Provide the (X, Y) coordinate of the cell's center where the given text is located.  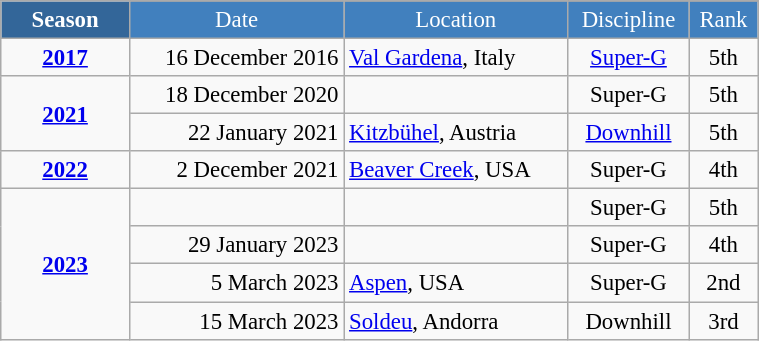
Aspen, USA (456, 283)
Location (456, 20)
2021 (66, 114)
16 December 2016 (236, 58)
3rd (723, 321)
22 January 2021 (236, 133)
Soldeu, Andorra (456, 321)
2022 (66, 170)
Season (66, 20)
2023 (66, 264)
Val Gardena, Italy (456, 58)
2017 (66, 58)
2 December 2021 (236, 170)
29 January 2023 (236, 245)
Rank (723, 20)
Beaver Creek, USA (456, 170)
Date (236, 20)
5 March 2023 (236, 283)
18 December 2020 (236, 95)
Discipline (628, 20)
2nd (723, 283)
15 March 2023 (236, 321)
Kitzbühel, Austria (456, 133)
